Find where the given text appears and provide that cell's center as [X, Y] coordinate. 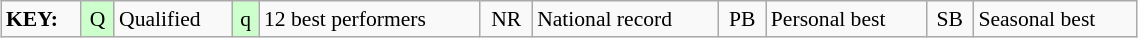
KEY: [41, 19]
Personal best [846, 19]
National record [626, 19]
Qualified [173, 19]
SB [950, 19]
Seasonal best [1055, 19]
12 best performers [370, 19]
PB [742, 19]
q [246, 19]
Q [98, 19]
NR [506, 19]
